From the cell containing the given text, extract its center point as (x, y) coordinate. 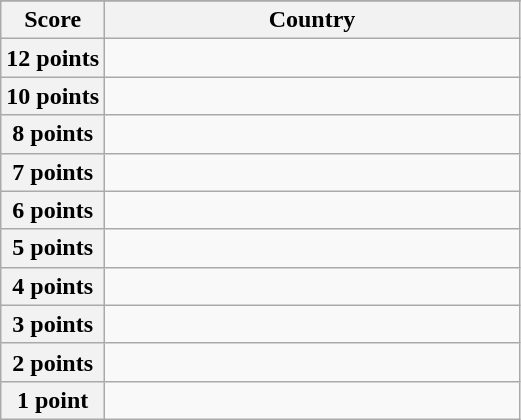
12 points (53, 58)
5 points (53, 248)
1 point (53, 400)
8 points (53, 134)
6 points (53, 210)
Score (53, 20)
4 points (53, 286)
10 points (53, 96)
2 points (53, 362)
3 points (53, 324)
Country (312, 20)
7 points (53, 172)
